Extract the [X, Y] coordinate from the center of the cell holding the provided text.  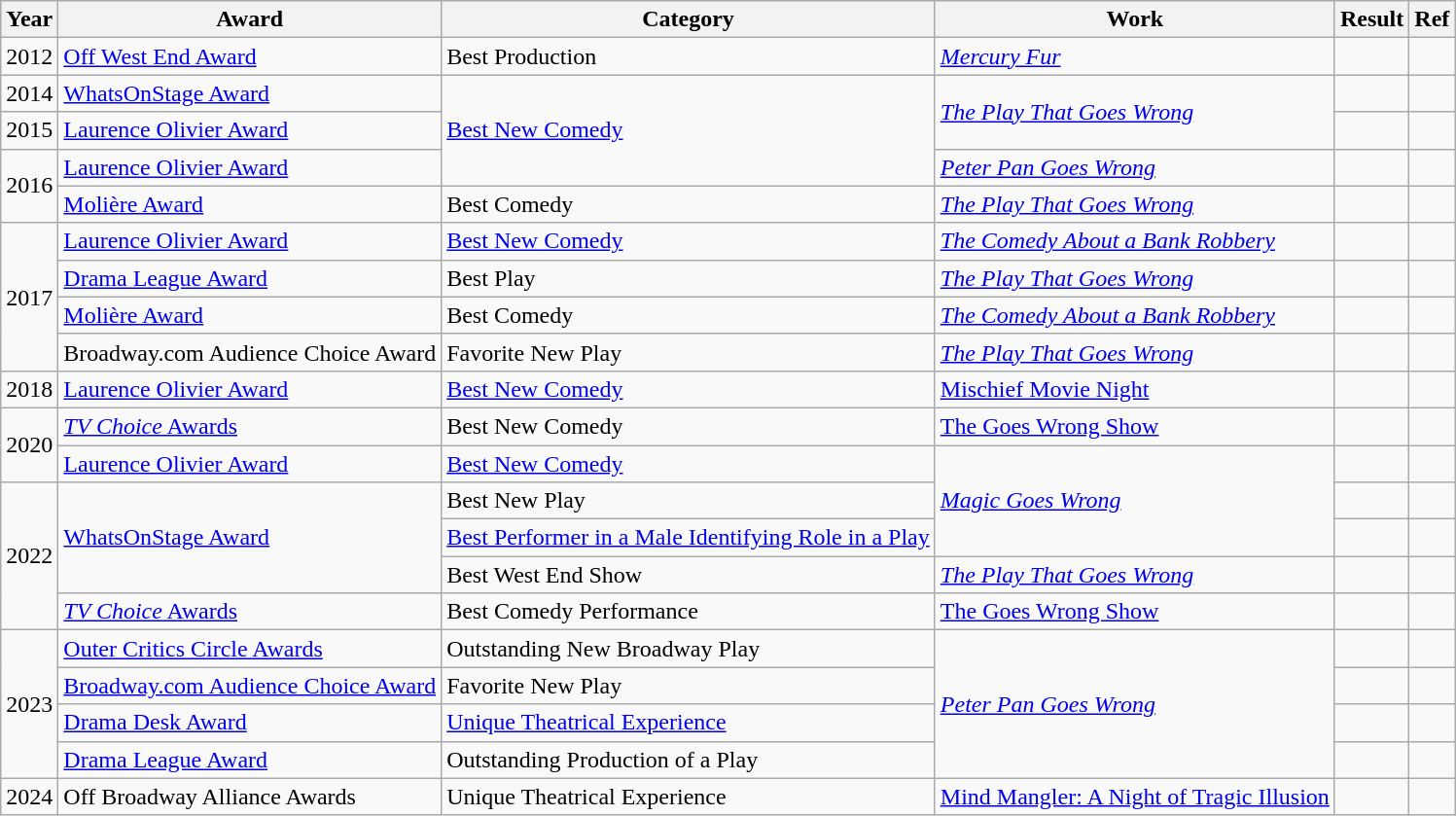
Best Play [689, 278]
Outer Critics Circle Awards [250, 649]
Best New Play [689, 501]
Best West End Show [689, 575]
Best Performer in a Male Identifying Role in a Play [689, 538]
2012 [29, 56]
Best Comedy Performance [689, 612]
Mercury Fur [1134, 56]
Magic Goes Wrong [1134, 501]
2018 [29, 389]
Off Broadway Alliance Awards [250, 797]
2014 [29, 93]
Outstanding Production of a Play [689, 760]
2024 [29, 797]
Best Production [689, 56]
2022 [29, 556]
Mischief Movie Night [1134, 389]
Category [689, 19]
Award [250, 19]
Off West End Award [250, 56]
Mind Mangler: A Night of Tragic Illusion [1134, 797]
2017 [29, 297]
Result [1371, 19]
Drama Desk Award [250, 723]
Year [29, 19]
2016 [29, 186]
2015 [29, 130]
Ref [1432, 19]
2023 [29, 704]
2020 [29, 444]
Work [1134, 19]
Outstanding New Broadway Play [689, 649]
